Search for the cell housing the specified text and yield its [x, y] center coordinate. 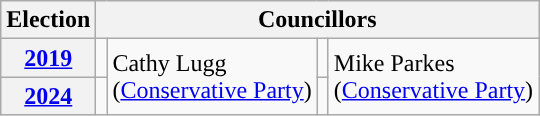
2019 [48, 58]
Election [48, 20]
2024 [48, 96]
Mike Parkes(Conservative Party) [433, 77]
Councillors [318, 20]
Cathy Lugg(Conservative Party) [212, 77]
